Scan for the cell matching the given text and deliver its (X, Y) coordinate at center. 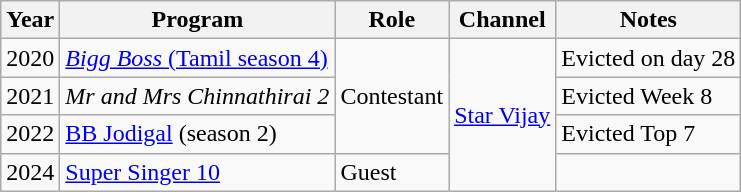
Year (30, 20)
Channel (502, 20)
2021 (30, 96)
Bigg Boss (Tamil season 4) (198, 58)
Evicted Top 7 (648, 134)
2024 (30, 172)
Super Singer 10 (198, 172)
Evicted Week 8 (648, 96)
Role (392, 20)
Contestant (392, 96)
Evicted on day 28 (648, 58)
Program (198, 20)
Mr and Mrs Chinnathirai 2 (198, 96)
2020 (30, 58)
Star Vijay (502, 115)
Guest (392, 172)
Notes (648, 20)
BB Jodigal (season 2) (198, 134)
2022 (30, 134)
